Return [X, Y] of the center of cell containing provided text 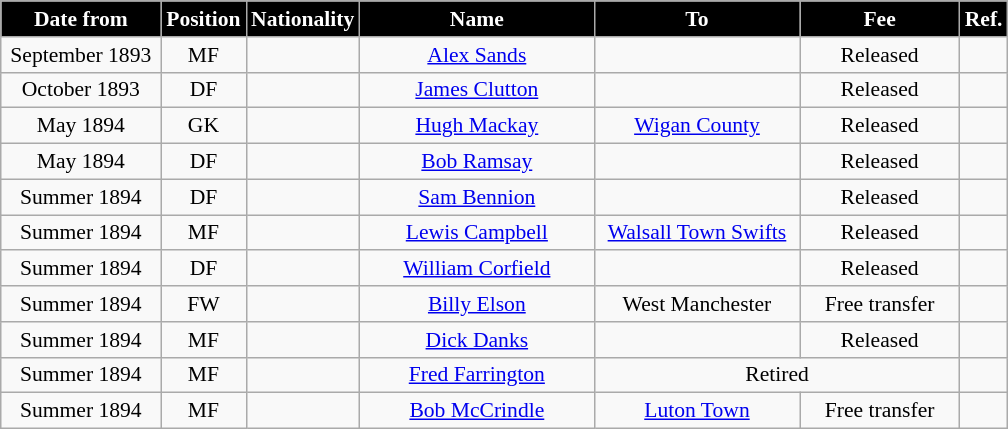
Alex Sands [476, 55]
James Clutton [476, 90]
Walsall Town Swifts [696, 233]
Name [476, 19]
Date from [81, 19]
FW [204, 304]
GK [204, 126]
Position [204, 19]
West Manchester [696, 304]
Bob Ramsay [476, 162]
Ref. [984, 19]
Nationality [302, 19]
Lewis Campbell [476, 233]
To [696, 19]
October 1893 [81, 90]
Wigan County [696, 126]
Sam Bennion [476, 197]
Fred Farrington [476, 375]
Bob McCrindle [476, 411]
Billy Elson [476, 304]
Dick Danks [476, 340]
September 1893 [81, 55]
Luton Town [696, 411]
Hugh Mackay [476, 126]
Fee [880, 19]
Retired [776, 375]
William Corfield [476, 269]
